For the text-containing cell, return its midpoint in (X, Y) coordinate format. 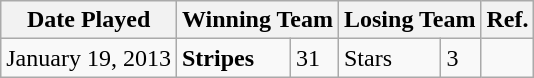
31 (314, 58)
Ref. (508, 20)
Winning Team (257, 20)
January 19, 2013 (89, 58)
Losing Team (409, 20)
Date Played (89, 20)
Stripes (233, 58)
3 (461, 58)
Stars (389, 58)
